From the cell containing the given text, extract its center point as (X, Y) coordinate. 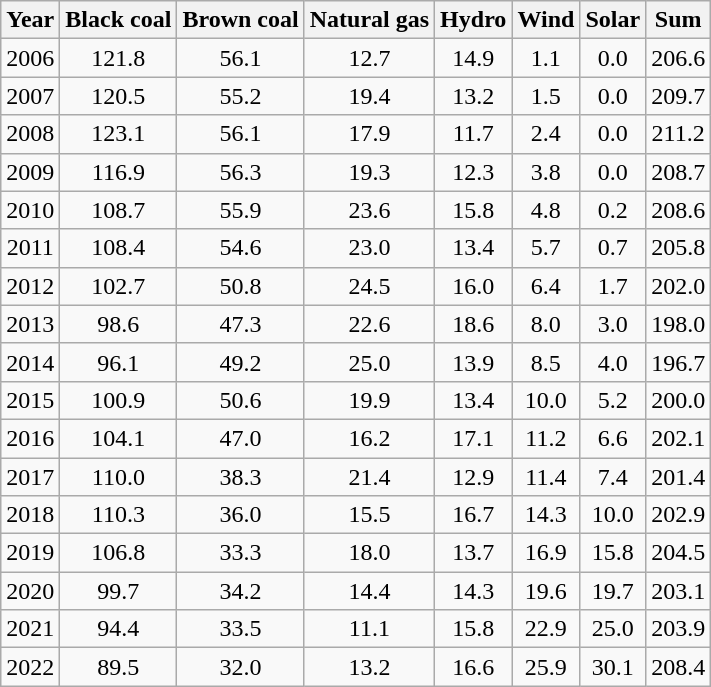
18.0 (369, 553)
16.9 (546, 553)
3.8 (546, 172)
2011 (30, 248)
208.7 (678, 172)
49.2 (240, 362)
19.7 (613, 591)
8.0 (546, 324)
2006 (30, 58)
110.0 (118, 477)
2016 (30, 438)
94.4 (118, 629)
19.4 (369, 96)
2013 (30, 324)
16.0 (474, 286)
47.0 (240, 438)
2022 (30, 667)
Brown coal (240, 20)
108.7 (118, 210)
14.4 (369, 591)
8.5 (546, 362)
Hydro (474, 20)
2012 (30, 286)
6.4 (546, 286)
55.2 (240, 96)
0.2 (613, 210)
14.9 (474, 58)
2017 (30, 477)
205.8 (678, 248)
106.8 (118, 553)
3.0 (613, 324)
11.1 (369, 629)
0.7 (613, 248)
21.4 (369, 477)
12.3 (474, 172)
11.2 (546, 438)
201.4 (678, 477)
19.6 (546, 591)
33.3 (240, 553)
22.9 (546, 629)
30.1 (613, 667)
202.9 (678, 515)
16.7 (474, 515)
17.9 (369, 134)
50.8 (240, 286)
36.0 (240, 515)
2018 (30, 515)
98.6 (118, 324)
2015 (30, 400)
116.9 (118, 172)
121.8 (118, 58)
Natural gas (369, 20)
203.9 (678, 629)
202.0 (678, 286)
104.1 (118, 438)
32.0 (240, 667)
19.3 (369, 172)
55.9 (240, 210)
100.9 (118, 400)
33.5 (240, 629)
2019 (30, 553)
12.9 (474, 477)
198.0 (678, 324)
120.5 (118, 96)
123.1 (118, 134)
13.9 (474, 362)
12.7 (369, 58)
Year (30, 20)
Solar (613, 20)
208.4 (678, 667)
17.1 (474, 438)
18.6 (474, 324)
34.2 (240, 591)
5.7 (546, 248)
16.6 (474, 667)
1.7 (613, 286)
Black coal (118, 20)
209.7 (678, 96)
19.9 (369, 400)
54.6 (240, 248)
203.1 (678, 591)
2021 (30, 629)
25.9 (546, 667)
99.7 (118, 591)
2009 (30, 172)
47.3 (240, 324)
4.8 (546, 210)
200.0 (678, 400)
6.6 (613, 438)
208.6 (678, 210)
50.6 (240, 400)
4.0 (613, 362)
23.0 (369, 248)
2.4 (546, 134)
13.7 (474, 553)
16.2 (369, 438)
211.2 (678, 134)
Sum (678, 20)
2008 (30, 134)
38.3 (240, 477)
56.3 (240, 172)
2010 (30, 210)
11.4 (546, 477)
24.5 (369, 286)
89.5 (118, 667)
196.7 (678, 362)
1.5 (546, 96)
110.3 (118, 515)
22.6 (369, 324)
15.5 (369, 515)
23.6 (369, 210)
2007 (30, 96)
206.6 (678, 58)
5.2 (613, 400)
96.1 (118, 362)
1.1 (546, 58)
102.7 (118, 286)
7.4 (613, 477)
11.7 (474, 134)
2020 (30, 591)
108.4 (118, 248)
2014 (30, 362)
202.1 (678, 438)
Wind (546, 20)
204.5 (678, 553)
